Capture the cell that displays the provided text and extract its (X, Y) central coordinate. 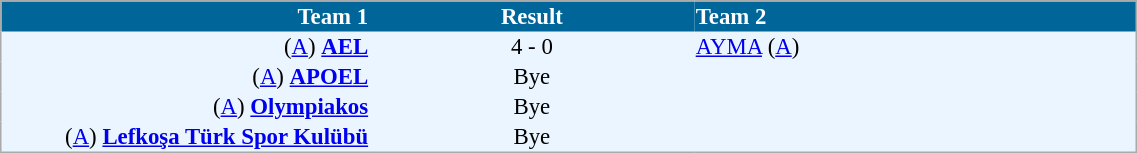
Team 2 (916, 16)
(A) Lefkoşa Türk Spor Kulübü (186, 137)
Result (532, 16)
(A) AEL (186, 47)
(A) APOEL (186, 77)
(A) Olympiakos (186, 107)
AYMA (A) (916, 47)
Team 1 (186, 16)
4 - 0 (532, 47)
